Locate the cell with the specified text and output its (x, y) center coordinate. 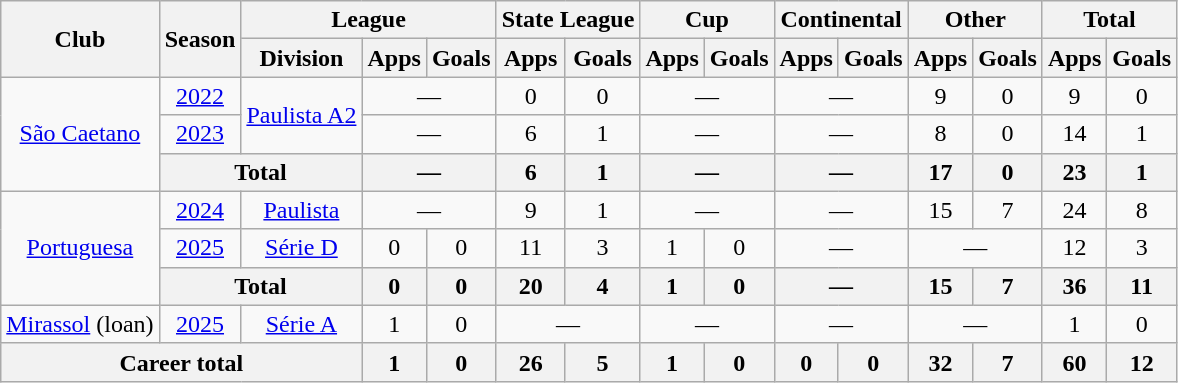
Paulista A2 (302, 115)
14 (1074, 134)
36 (1074, 286)
Career total (182, 362)
Cup (707, 20)
20 (530, 286)
60 (1074, 362)
Other (975, 20)
Série D (302, 248)
Continental (841, 20)
2024 (200, 210)
4 (602, 286)
32 (940, 362)
League (368, 20)
Club (80, 39)
Season (200, 39)
24 (1074, 210)
2022 (200, 96)
Paulista (302, 210)
5 (602, 362)
São Caetano (80, 134)
17 (940, 172)
State League (568, 20)
Portuguesa (80, 248)
23 (1074, 172)
Division (302, 58)
2023 (200, 134)
Mirassol (loan) (80, 324)
Série A (302, 324)
26 (530, 362)
